Locate the cell with the specified text and output its [x, y] center coordinate. 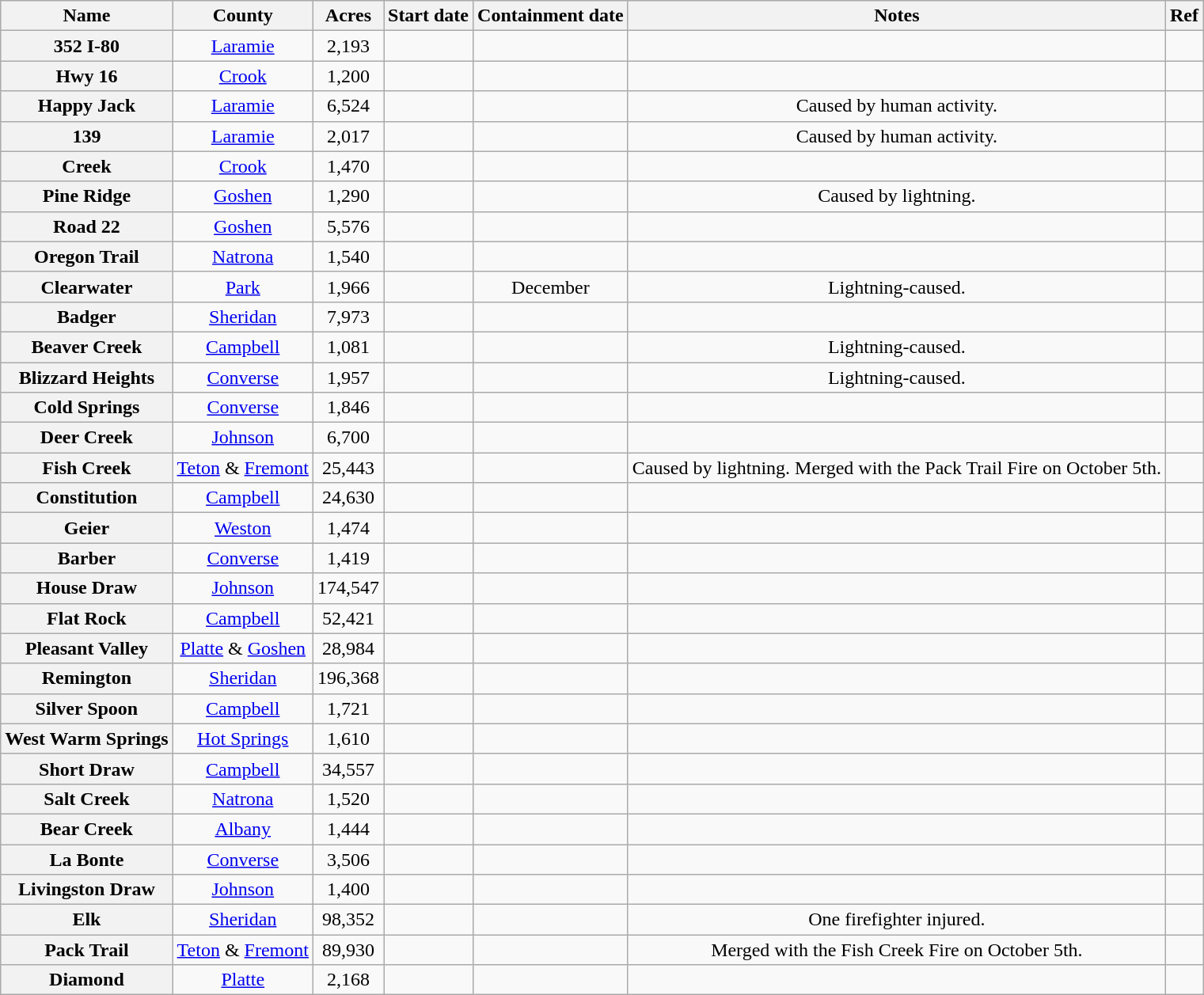
6,700 [348, 438]
1,444 [348, 829]
Remington [87, 678]
1,846 [348, 408]
2,193 [348, 46]
Start date [427, 16]
Acres [348, 16]
Merged with the Fish Creek Fire on October 5th. [896, 950]
1,520 [348, 799]
Diamond [87, 980]
2,017 [348, 136]
1,610 [348, 739]
December [551, 287]
Park [242, 287]
West Warm Springs [87, 739]
Elk [87, 920]
Ref [1184, 16]
5,576 [348, 226]
1,400 [348, 890]
Hwy 16 [87, 76]
7,973 [348, 317]
Happy Jack [87, 106]
Weston [242, 528]
52,421 [348, 618]
Platte & Goshen [242, 648]
352 I-80 [87, 46]
Pleasant Valley [87, 648]
139 [87, 136]
1,957 [348, 378]
County [242, 16]
Containment date [551, 16]
1,290 [348, 196]
1,540 [348, 256]
28,984 [348, 648]
Flat Rock [87, 618]
Caused by lightning. [896, 196]
1,419 [348, 558]
1,470 [348, 166]
Notes [896, 16]
Pack Trail [87, 950]
Livingston Draw [87, 890]
Hot Springs [242, 739]
2,168 [348, 980]
1,474 [348, 528]
Salt Creek [87, 799]
Albany [242, 829]
24,630 [348, 498]
1,200 [348, 76]
Caused by lightning. Merged with the Pack Trail Fire on October 5th. [896, 468]
Short Draw [87, 769]
Name [87, 16]
1,081 [348, 347]
Barber [87, 558]
House Draw [87, 588]
Beaver Creek [87, 347]
Fish Creek [87, 468]
Geier [87, 528]
One firefighter injured. [896, 920]
1,966 [348, 287]
Platte [242, 980]
Clearwater [87, 287]
Creek [87, 166]
89,930 [348, 950]
174,547 [348, 588]
196,368 [348, 678]
25,443 [348, 468]
1,721 [348, 708]
Cold Springs [87, 408]
3,506 [348, 859]
98,352 [348, 920]
Road 22 [87, 226]
La Bonte [87, 859]
34,557 [348, 769]
Silver Spoon [87, 708]
Badger [87, 317]
Deer Creek [87, 438]
6,524 [348, 106]
Constitution [87, 498]
Pine Ridge [87, 196]
Oregon Trail [87, 256]
Blizzard Heights [87, 378]
Bear Creek [87, 829]
